Detect which cell encompasses the target text, then output its [X, Y] center coordinate. 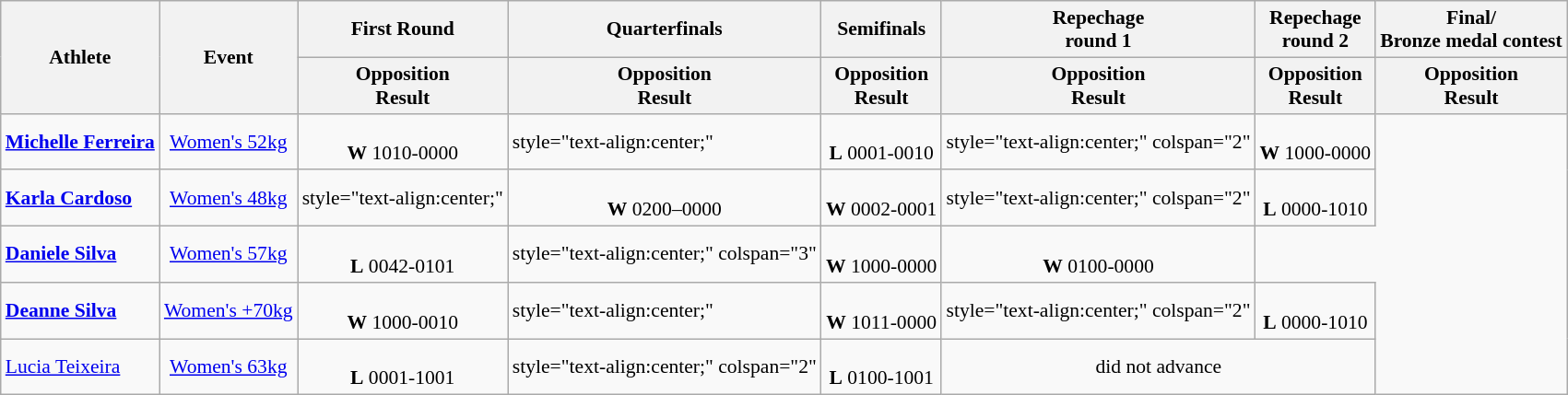
Athlete [80, 57]
Final/Bronze medal contest [1471, 29]
Repechage round 1 [1098, 29]
W 0100-0000 [1098, 254]
First Round [403, 29]
W 1011-0000 [881, 311]
L 0001-1001 [403, 366]
W 0002-0001 [881, 199]
W 1010-0000 [403, 142]
Repechage round 2 [1316, 29]
Women's +70kg [229, 311]
Women's 52kg [229, 142]
Women's 57kg [229, 254]
Lucia Teixeira [80, 366]
Daniele Silva [80, 254]
W 1000-0010 [403, 311]
Quarterfinals [665, 29]
Karla Cardoso [80, 199]
did not advance [1158, 366]
Event [229, 57]
Women's 63kg [229, 366]
L 0100-1001 [881, 366]
W 0200–0000 [665, 199]
Semifinals [881, 29]
Michelle Ferreira [80, 142]
L 0042-0101 [403, 254]
Women's 48kg [229, 199]
Deanne Silva [80, 311]
style="text-align:center;" colspan="3" [665, 254]
L 0001-0010 [881, 142]
